Scan for the cell matching the given text and deliver its (X, Y) coordinate at center. 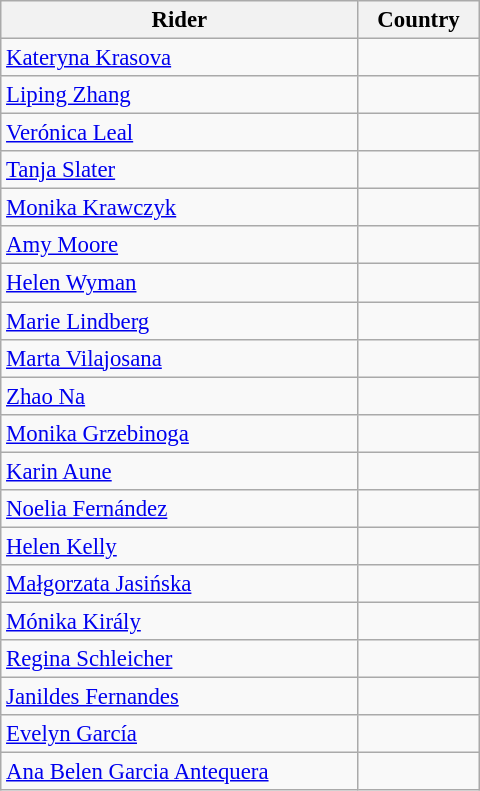
Noelia Fernández (180, 509)
Country (418, 20)
Regina Schleicher (180, 659)
Janildes Fernandes (180, 697)
Helen Wyman (180, 283)
Verónica Leal (180, 133)
Marta Vilajosana (180, 358)
Marie Lindberg (180, 321)
Mónika Király (180, 621)
Amy Moore (180, 245)
Liping Zhang (180, 95)
Rider (180, 20)
Helen Kelly (180, 546)
Karin Aune (180, 471)
Małgorzata Jasińska (180, 584)
Tanja Slater (180, 170)
Evelyn García (180, 734)
Monika Grzebinoga (180, 433)
Zhao Na (180, 396)
Ana Belen Garcia Antequera (180, 772)
Monika Krawczyk (180, 208)
Kateryna Krasova (180, 58)
